Pinpoint the cell where the given text exists, returning its (X, Y) midpoint coordinate. 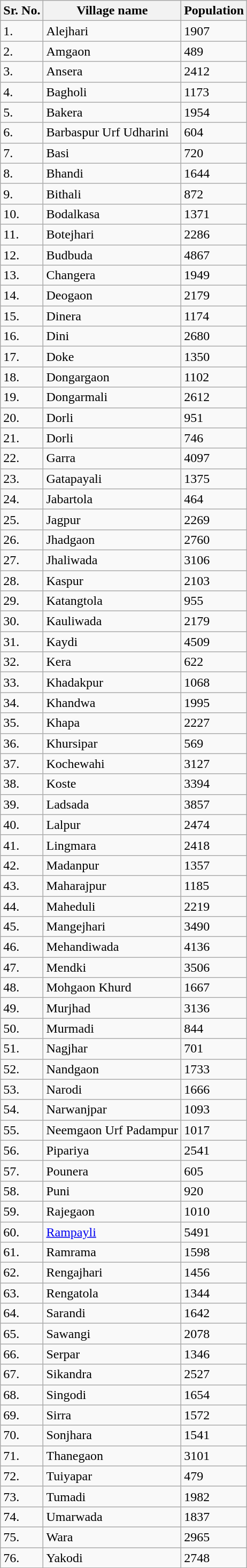
1572 (214, 1415)
2748 (214, 1558)
Gatapayali (112, 479)
13. (22, 275)
5. (22, 112)
Sikandra (112, 1374)
27. (22, 560)
Botejhari (112, 234)
62. (22, 1273)
60. (22, 1232)
23. (22, 479)
64. (22, 1313)
604 (214, 133)
Jhadgaon (112, 540)
49. (22, 1008)
15. (22, 316)
70. (22, 1435)
2286 (214, 234)
52. (22, 1069)
1954 (214, 112)
Lalpur (112, 825)
Pounera (112, 1171)
Tuiyapar (112, 1476)
605 (214, 1171)
Murmadi (112, 1028)
31. (22, 642)
2103 (214, 580)
50. (22, 1028)
2269 (214, 519)
Narodi (112, 1089)
67. (22, 1374)
Village name (112, 11)
Maheduli (112, 906)
36. (22, 743)
Yakodi (112, 1558)
34. (22, 703)
58. (22, 1191)
Dinera (112, 316)
56. (22, 1150)
Ansera (112, 72)
2. (22, 51)
39. (22, 804)
2527 (214, 1374)
746 (214, 438)
701 (214, 1049)
1173 (214, 92)
4867 (214, 255)
Bithali (112, 194)
1995 (214, 703)
Kauliwada (112, 621)
951 (214, 418)
20. (22, 418)
28. (22, 580)
Amgaon (112, 51)
26. (22, 540)
Ladsada (112, 804)
55. (22, 1130)
Budbuda (112, 255)
1093 (214, 1110)
2474 (214, 825)
Kera (112, 662)
479 (214, 1476)
2219 (214, 906)
Sarandi (112, 1313)
2965 (214, 1537)
Bhandi (112, 173)
1541 (214, 1435)
2760 (214, 540)
9. (22, 194)
2418 (214, 845)
66. (22, 1354)
65. (22, 1334)
25. (22, 519)
Sr. No. (22, 11)
Narwanjpar (112, 1110)
Thanegaon (112, 1456)
2612 (214, 397)
Madanpur (112, 865)
Dini (112, 336)
Population (214, 11)
1017 (214, 1130)
Singodi (112, 1395)
Tumadi (112, 1496)
4509 (214, 642)
42. (22, 865)
2680 (214, 336)
37. (22, 764)
1068 (214, 682)
5491 (214, 1232)
1666 (214, 1089)
11. (22, 234)
Murjhad (112, 1008)
Khursipar (112, 743)
24. (22, 499)
46. (22, 947)
43. (22, 886)
Mangejhari (112, 927)
Khadakpur (112, 682)
Kaspur (112, 580)
Rengajhari (112, 1273)
Pipariya (112, 1150)
3136 (214, 1008)
2078 (214, 1334)
Changera (112, 275)
1010 (214, 1211)
Khapa (112, 723)
Bakera (112, 112)
17. (22, 357)
872 (214, 194)
1598 (214, 1252)
35. (22, 723)
3490 (214, 927)
1642 (214, 1313)
3394 (214, 784)
38. (22, 784)
75. (22, 1537)
1654 (214, 1395)
Rengatola (112, 1293)
3101 (214, 1456)
Sawangi (112, 1334)
Jhaliwada (112, 560)
1456 (214, 1273)
2541 (214, 1150)
1357 (214, 865)
Nagjhar (112, 1049)
Rajegaon (112, 1211)
6. (22, 133)
Nandgaon (112, 1069)
32. (22, 662)
59. (22, 1211)
1733 (214, 1069)
844 (214, 1028)
622 (214, 662)
Katangtola (112, 601)
Dongarmali (112, 397)
12. (22, 255)
68. (22, 1395)
Rampayli (112, 1232)
Kochewahi (112, 764)
3857 (214, 804)
1102 (214, 377)
Barbaspur Urf Udharini (112, 133)
1344 (214, 1293)
Neemgaon Urf Padampur (112, 1130)
Jagpur (112, 519)
2227 (214, 723)
4136 (214, 947)
19. (22, 397)
69. (22, 1415)
Puni (112, 1191)
1371 (214, 214)
569 (214, 743)
18. (22, 377)
1907 (214, 31)
Deogaon (112, 296)
1. (22, 31)
1644 (214, 173)
Wara (112, 1537)
3127 (214, 764)
3506 (214, 967)
30. (22, 621)
21. (22, 438)
1346 (214, 1354)
Doke (112, 357)
71. (22, 1456)
Maharajpur (112, 886)
1982 (214, 1496)
16. (22, 336)
51. (22, 1049)
1667 (214, 988)
72. (22, 1476)
Basi (112, 153)
Bagholi (112, 92)
29. (22, 601)
61. (22, 1252)
8. (22, 173)
Sonjhara (112, 1435)
464 (214, 499)
3. (22, 72)
720 (214, 153)
Jabartola (112, 499)
1949 (214, 275)
41. (22, 845)
Ramrama (112, 1252)
955 (214, 601)
1185 (214, 886)
33. (22, 682)
22. (22, 458)
Bodalkasa (112, 214)
44. (22, 906)
1837 (214, 1517)
Kaydi (112, 642)
Lingmara (112, 845)
Khandwa (112, 703)
73. (22, 1496)
920 (214, 1191)
76. (22, 1558)
10. (22, 214)
48. (22, 988)
7. (22, 153)
57. (22, 1171)
Mehandiwada (112, 947)
2412 (214, 72)
1375 (214, 479)
14. (22, 296)
63. (22, 1293)
Garra (112, 458)
Umarwada (112, 1517)
489 (214, 51)
45. (22, 927)
53. (22, 1089)
Mohgaon Khurd (112, 988)
54. (22, 1110)
Sirra (112, 1415)
47. (22, 967)
Dongargaon (112, 377)
Alejhari (112, 31)
Mendki (112, 967)
1350 (214, 357)
40. (22, 825)
Koste (112, 784)
4. (22, 92)
Serpar (112, 1354)
3106 (214, 560)
4097 (214, 458)
74. (22, 1517)
1174 (214, 316)
